Return the (x, y) coordinate for the center point of the cell that contains the specified text.  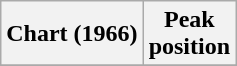
Peakposition (189, 34)
Chart (1966) (72, 34)
